Find where the given text appears and provide that cell's center as [X, Y] coordinate. 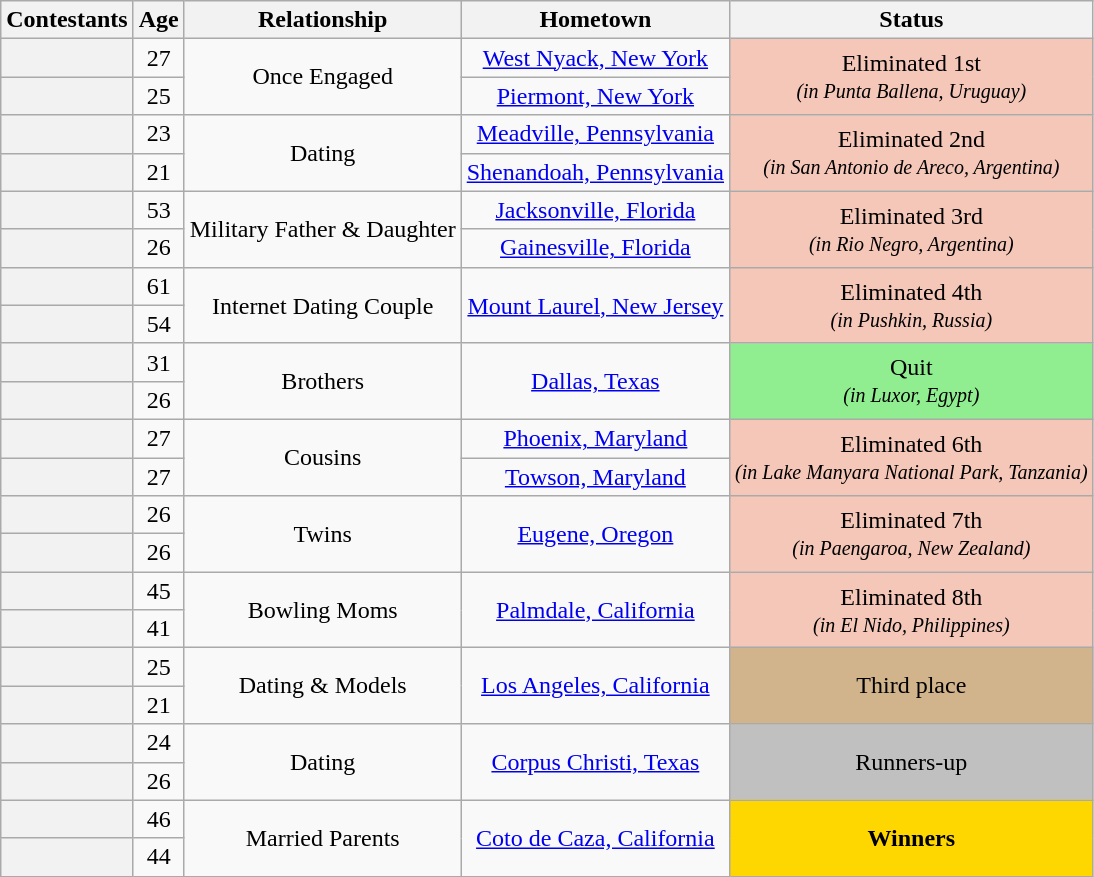
Shenandoah, Pennsylvania [595, 172]
Married Parents [322, 838]
Internet Dating Couple [322, 305]
Hometown [595, 20]
Gainesville, Florida [595, 248]
Eliminated 4th(in Pushkin, Russia) [912, 305]
Dating & Models [322, 686]
Status [912, 20]
Corpus Christi, Texas [595, 762]
Eliminated 3rd(in Rio Negro, Argentina) [912, 229]
Dallas, Texas [595, 381]
Bowling Moms [322, 610]
Brothers [322, 381]
61 [158, 286]
24 [158, 743]
46 [158, 819]
Runners-up [912, 762]
Cousins [322, 457]
Coto de Caza, California [595, 838]
44 [158, 857]
Eliminated 2nd(in San Antonio de Areco, Argentina) [912, 153]
West Nyack, New York [595, 58]
Quit(in Luxor, Egypt) [912, 381]
Eugene, Oregon [595, 534]
Palmdale, California [595, 610]
Eliminated 6th(in Lake Manyara National Park, Tanzania) [912, 457]
41 [158, 629]
Mount Laurel, New Jersey [595, 305]
Eliminated 7th(in Paengaroa, New Zealand) [912, 534]
Eliminated 8th(in El Nido, Philippines) [912, 610]
31 [158, 362]
Relationship [322, 20]
Piermont, New York [595, 96]
54 [158, 324]
Los Angeles, California [595, 686]
Towson, Maryland [595, 477]
Phoenix, Maryland [595, 438]
Eliminated 1st(in Punta Ballena, Uruguay) [912, 77]
Third place [912, 686]
Once Engaged [322, 77]
Winners [912, 838]
Contestants [67, 20]
23 [158, 134]
Military Father & Daughter [322, 229]
45 [158, 591]
Age [158, 20]
Meadville, Pennsylvania [595, 134]
Jacksonville, Florida [595, 210]
53 [158, 210]
Twins [322, 534]
